Output the (x, y) coordinate of the center of the cell containing the given text.  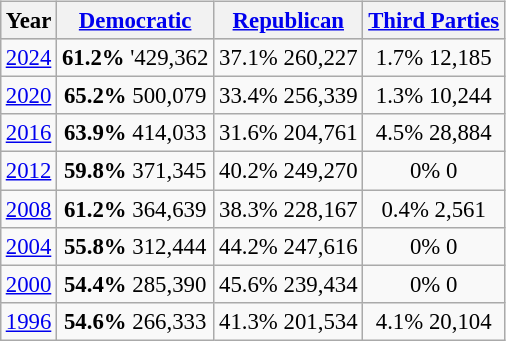
2020 (28, 96)
4.5% 28,884 (434, 133)
4.1% 20,104 (434, 321)
2004 (28, 246)
Year (28, 21)
45.6% 239,434 (288, 284)
1.3% 10,244 (434, 96)
54.6% 266,333 (136, 321)
59.8% 371,345 (136, 171)
41.3% 201,534 (288, 321)
2024 (28, 58)
65.2% 500,079 (136, 96)
33.4% 256,339 (288, 96)
Republican (288, 21)
2008 (28, 209)
63.9% 414,033 (136, 133)
Third Parties (434, 21)
0.4% 2,561 (434, 209)
2000 (28, 284)
1996 (28, 321)
31.6% 204,761 (288, 133)
Democratic (136, 21)
2016 (28, 133)
61.2% '429,362 (136, 58)
1.7% 12,185 (434, 58)
55.8% 312,444 (136, 246)
2012 (28, 171)
37.1% 260,227 (288, 58)
54.4% 285,390 (136, 284)
38.3% 228,167 (288, 209)
44.2% 247,616 (288, 246)
40.2% 249,270 (288, 171)
61.2% 364,639 (136, 209)
